Determine the (X, Y) coordinate at the center of the cell enclosing the given text.  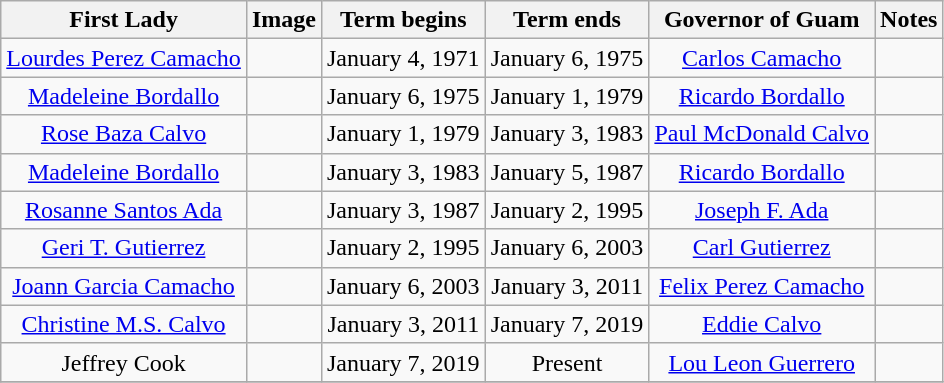
Rosanne Santos Ada (124, 210)
Joseph F. Ada (762, 210)
Felix Perez Camacho (762, 286)
January 4, 1971 (403, 58)
Governor of Guam (762, 20)
January 3, 1987 (403, 210)
Term begins (403, 20)
Present (567, 362)
Image (284, 20)
Lourdes Perez Camacho (124, 58)
Joann Garcia Camacho (124, 286)
Notes (909, 20)
Carlos Camacho (762, 58)
January 5, 1987 (567, 172)
Jeffrey Cook (124, 362)
Eddie Calvo (762, 324)
Term ends (567, 20)
Lou Leon Guerrero (762, 362)
Christine M.S. Calvo (124, 324)
First Lady (124, 20)
Geri T. Gutierrez (124, 248)
Rose Baza Calvo (124, 134)
Carl Gutierrez (762, 248)
Paul McDonald Calvo (762, 134)
